Determine the [x, y] coordinate at the center of the cell enclosing the given text.  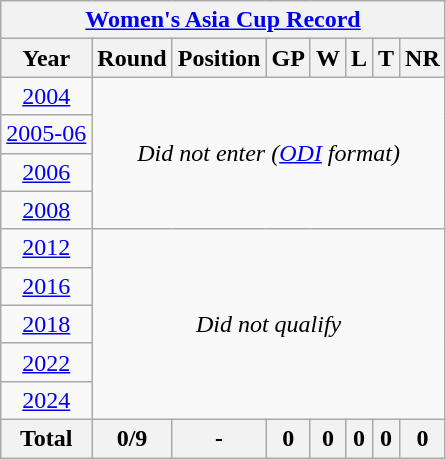
2008 [46, 210]
Total [46, 438]
2005-06 [46, 134]
Did not qualify [269, 324]
2004 [46, 96]
2018 [46, 324]
Did not enter (ODI format) [269, 153]
2022 [46, 362]
GP [288, 58]
Position [219, 58]
L [358, 58]
NR [423, 58]
2024 [46, 400]
Year [46, 58]
2016 [46, 286]
Round [132, 58]
2012 [46, 248]
T [386, 58]
Women's Asia Cup Record [224, 20]
0/9 [132, 438]
2006 [46, 172]
W [328, 58]
- [219, 438]
